Search for the cell housing the specified text and yield its (X, Y) center coordinate. 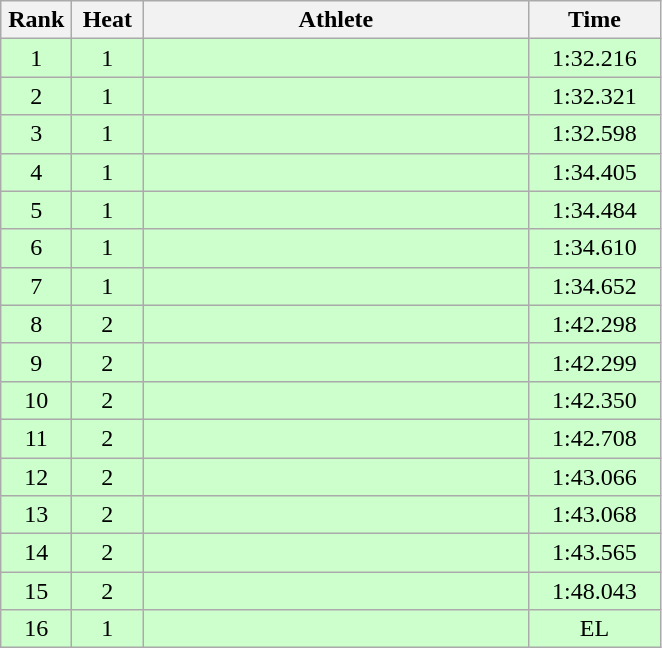
9 (36, 362)
14 (36, 553)
Rank (36, 20)
1:43.066 (594, 477)
1:34.405 (594, 172)
16 (36, 629)
1:32.216 (594, 58)
10 (36, 400)
1:43.068 (594, 515)
1:34.652 (594, 286)
8 (36, 324)
11 (36, 438)
1:42.298 (594, 324)
1:34.610 (594, 248)
1:42.350 (594, 400)
Athlete (336, 20)
Heat (108, 20)
1:42.708 (594, 438)
1:32.598 (594, 134)
1:34.484 (594, 210)
3 (36, 134)
12 (36, 477)
1:43.565 (594, 553)
Time (594, 20)
13 (36, 515)
7 (36, 286)
1:48.043 (594, 591)
6 (36, 248)
15 (36, 591)
EL (594, 629)
4 (36, 172)
1:42.299 (594, 362)
5 (36, 210)
1:32.321 (594, 96)
